Search for the cell housing the specified text and yield its [X, Y] center coordinate. 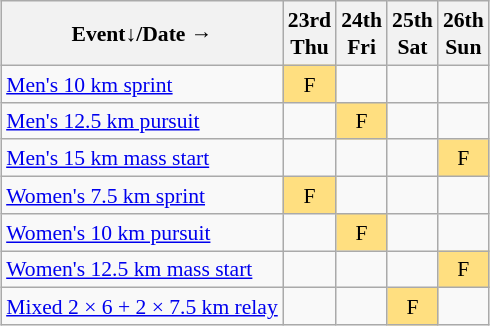
Mixed 2 × 6 + 2 × 7.5 km relay [142, 306]
Men's 10 km sprint [142, 84]
Men's 15 km mass start [142, 158]
Men's 12.5 km pursuit [142, 120]
Women's 12.5 km mass start [142, 268]
Women's 7.5 km sprint [142, 194]
Women's 10 km pursuit [142, 232]
23rdThu [310, 33]
Event↓/Date → [142, 33]
26thSun [464, 33]
24thFri [362, 33]
25thSat [412, 33]
